Scan for the cell matching the given text and deliver its [X, Y] coordinate at center. 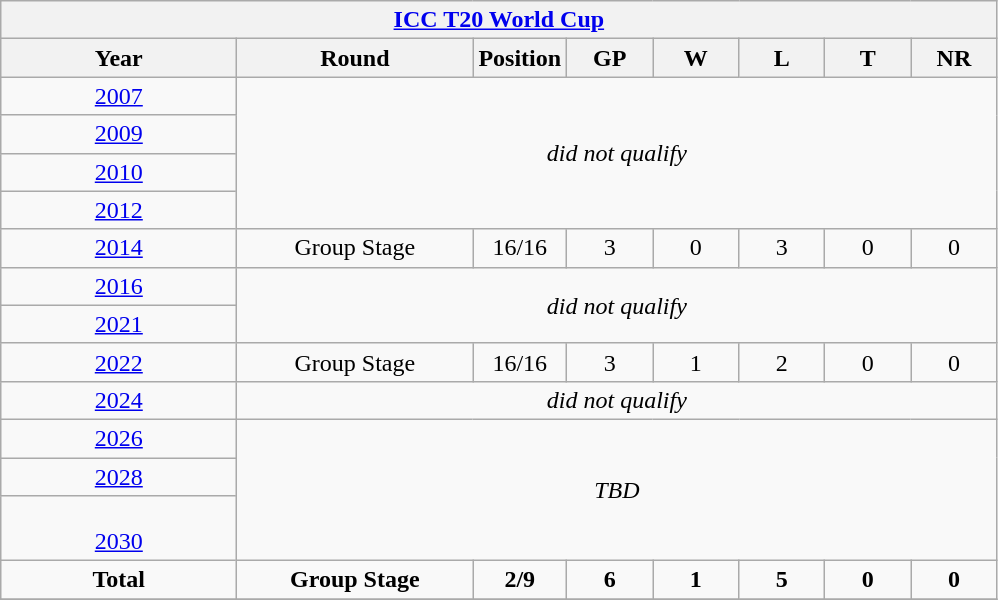
2007 [119, 96]
W [696, 58]
2010 [119, 172]
L [782, 58]
ICC T20 World Cup [499, 20]
2028 [119, 477]
2/9 [520, 580]
Year [119, 58]
Position [520, 58]
5 [782, 580]
Round [355, 58]
2012 [119, 210]
6 [610, 580]
Total [119, 580]
TBD [617, 490]
2021 [119, 324]
2024 [119, 400]
2014 [119, 248]
2022 [119, 362]
2026 [119, 438]
2016 [119, 286]
T [868, 58]
GP [610, 58]
2009 [119, 134]
2030 [119, 528]
NR [954, 58]
2 [782, 362]
